Capture the cell that displays the provided text and extract its [X, Y] central coordinate. 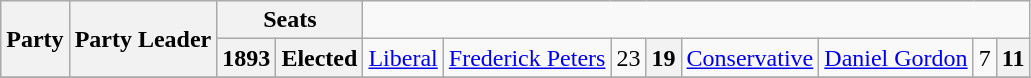
11 [1013, 58]
Frederick Peters [527, 58]
Party Leader [143, 39]
Conservative [750, 58]
1893 [246, 58]
Daniel Gordon [896, 58]
Liberal [403, 58]
19 [664, 58]
23 [628, 58]
Elected [320, 58]
Seats [290, 20]
7 [984, 58]
Party [35, 39]
